Extract the [x, y] coordinate from the center of the cell holding the provided text.  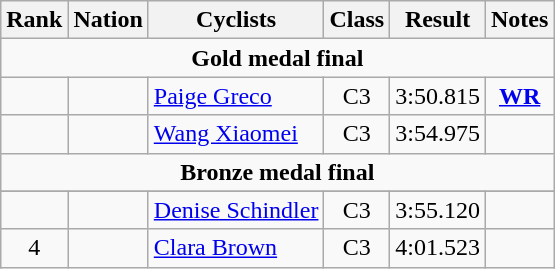
Paige Greco [236, 96]
Nation [108, 20]
Gold medal final [278, 58]
4:01.523 [438, 248]
Cyclists [236, 20]
Class [357, 20]
3:50.815 [438, 96]
Notes [519, 20]
WR [519, 96]
Clara Brown [236, 248]
3:54.975 [438, 134]
3:55.120 [438, 210]
Wang Xiaomei [236, 134]
4 [34, 248]
Denise Schindler [236, 210]
Rank [34, 20]
Bronze medal final [278, 172]
Result [438, 20]
